Capture the cell that displays the provided text and extract its [X, Y] central coordinate. 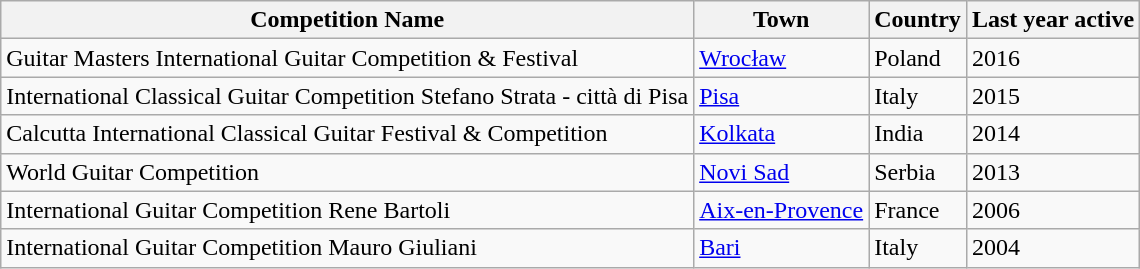
Bari [782, 248]
Last year active [1052, 20]
Pisa [782, 96]
International Classical Guitar Competition Stefano Strata - città di Pisa [348, 96]
Guitar Masters International Guitar Competition & Festival [348, 58]
Novi Sad [782, 172]
2015 [1052, 96]
2006 [1052, 210]
France [918, 210]
2004 [1052, 248]
World Guitar Competition [348, 172]
Poland [918, 58]
Competition Name [348, 20]
International Guitar Competition Mauro Giuliani [348, 248]
2013 [1052, 172]
Calcutta International Classical Guitar Festival & Competition [348, 134]
2016 [1052, 58]
2014 [1052, 134]
India [918, 134]
International Guitar Competition Rene Bartoli [348, 210]
Serbia [918, 172]
Wrocław [782, 58]
Town [782, 20]
Country [918, 20]
Kolkata [782, 134]
Aix-en-Provence [782, 210]
